Extract the [x, y] coordinate from the center of the cell holding the provided text.  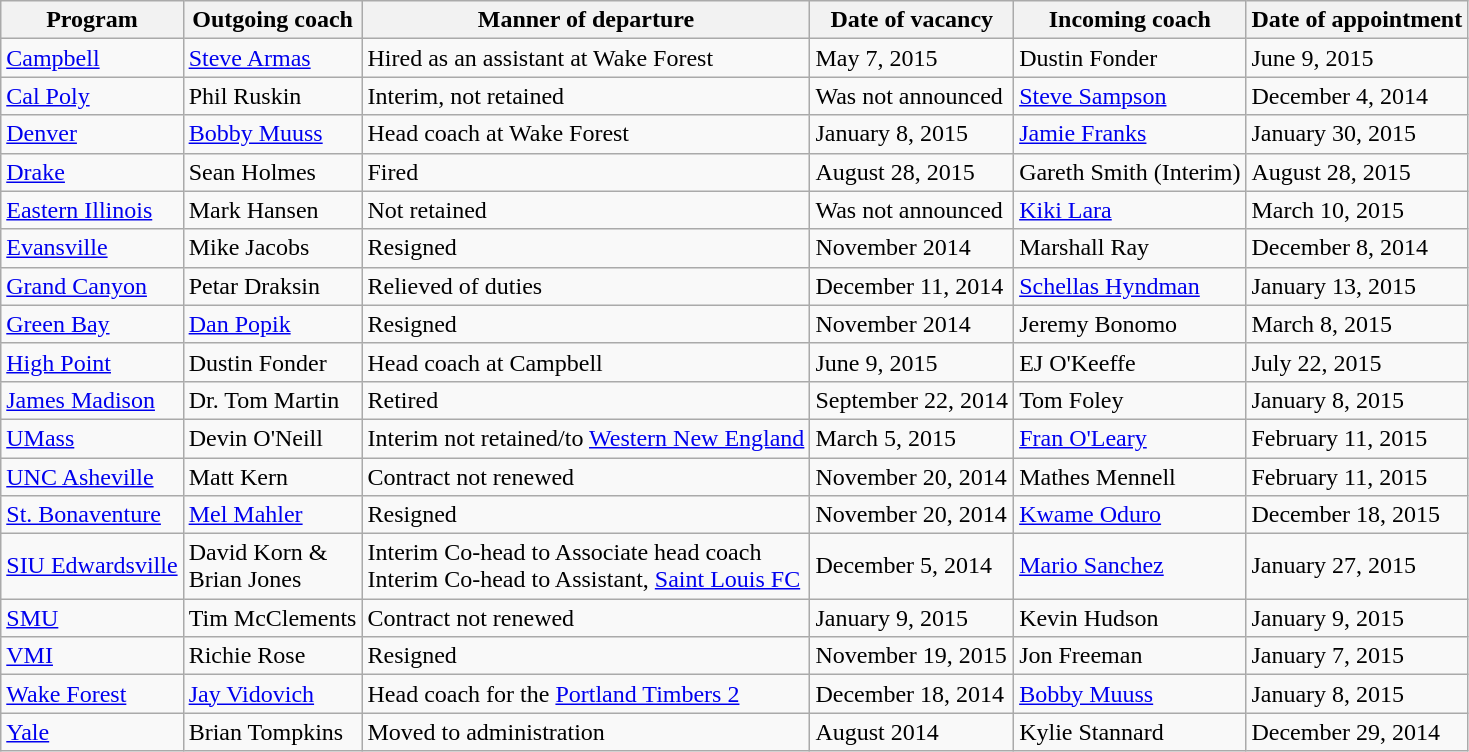
Interim not retained/to Western New England [586, 438]
Head coach at Wake Forest [586, 134]
SIU Edwardsville [92, 566]
December 11, 2014 [912, 286]
Hired as an assistant at Wake Forest [586, 58]
Kevin Hudson [1130, 618]
Eastern Illinois [92, 210]
Jamie Franks [1130, 134]
Relieved of duties [586, 286]
Dr. Tom Martin [272, 400]
March 10, 2015 [1357, 210]
Interim, not retained [586, 96]
Drake [92, 172]
Head coach for the Portland Timbers 2 [586, 694]
March 8, 2015 [1357, 324]
EJ O'Keeffe [1130, 362]
Manner of departure [586, 20]
January 27, 2015 [1357, 566]
Cal Poly [92, 96]
Not retained [586, 210]
Campbell [92, 58]
November 19, 2015 [912, 656]
Interim Co-head to Associate head coachInterim Co-head to Assistant, Saint Louis FC [586, 566]
Fired [586, 172]
Phil Ruskin [272, 96]
Denver [92, 134]
Green Bay [92, 324]
David Korn & Brian Jones [272, 566]
January 30, 2015 [1357, 134]
Yale [92, 732]
Matt Kern [272, 477]
Jay Vidovich [272, 694]
Tim McClements [272, 618]
Outgoing coach [272, 20]
Tom Foley [1130, 400]
December 29, 2014 [1357, 732]
Moved to administration [586, 732]
SMU [92, 618]
St. Bonaventure [92, 515]
Mario Sanchez [1130, 566]
Marshall Ray [1130, 248]
UMass [92, 438]
Devin O'Neill [272, 438]
Jeremy Bonomo [1130, 324]
December 8, 2014 [1357, 248]
VMI [92, 656]
James Madison [92, 400]
May 7, 2015 [912, 58]
December 4, 2014 [1357, 96]
UNC Asheville [92, 477]
Date of vacancy [912, 20]
Mathes Mennell [1130, 477]
Evansville [92, 248]
December 5, 2014 [912, 566]
Head coach at Campbell [586, 362]
Program [92, 20]
March 5, 2015 [912, 438]
Date of appointment [1357, 20]
Incoming coach [1130, 20]
Grand Canyon [92, 286]
January 13, 2015 [1357, 286]
December 18, 2014 [912, 694]
Brian Tompkins [272, 732]
Mel Mahler [272, 515]
Wake Forest [92, 694]
January 7, 2015 [1357, 656]
Sean Holmes [272, 172]
Dan Popik [272, 324]
September 22, 2014 [912, 400]
Kiki Lara [1130, 210]
Kylie Stannard [1130, 732]
Fran O'Leary [1130, 438]
Mike Jacobs [272, 248]
Steve Armas [272, 58]
Jon Freeman [1130, 656]
Richie Rose [272, 656]
December 18, 2015 [1357, 515]
Schellas Hyndman [1130, 286]
Gareth Smith (Interim) [1130, 172]
Retired [586, 400]
August 2014 [912, 732]
Kwame Oduro [1130, 515]
July 22, 2015 [1357, 362]
Petar Draksin [272, 286]
High Point [92, 362]
Mark Hansen [272, 210]
Steve Sampson [1130, 96]
